Determine the (X, Y) coordinate at the center of the cell enclosing the given text.  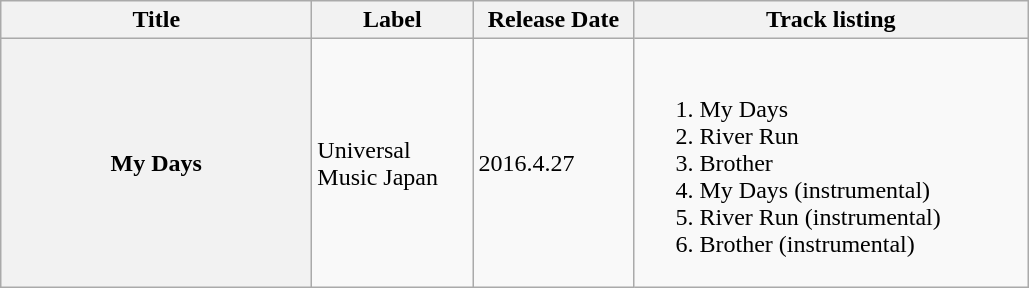
Universal Music Japan (392, 163)
My Days (156, 163)
Title (156, 20)
Track listing (831, 20)
My DaysRiver RunBrotherMy Days (instrumental)River Run (instrumental)Brother (instrumental) (831, 163)
2016.4.27 (554, 163)
Release Date (554, 20)
Label (392, 20)
